From the cell containing the given text, extract its center point as [x, y] coordinate. 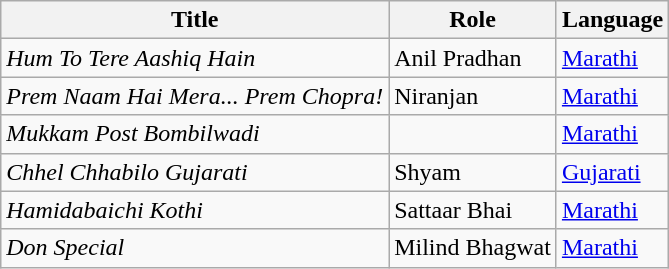
Anil Pradhan [473, 58]
Shyam [473, 172]
Don Special [195, 248]
Hum To Tere Aashiq Hain [195, 58]
Chhel Chhabilo Gujarati [195, 172]
Language [612, 20]
Milind Bhagwat [473, 248]
Sattaar Bhai [473, 210]
Niranjan [473, 96]
Mukkam Post Bombilwadi [195, 134]
Hamidabaichi Kothi [195, 210]
Title [195, 20]
Prem Naam Hai Mera... Prem Chopra! [195, 96]
Gujarati [612, 172]
Role [473, 20]
